Return [x, y] of the center of cell containing provided text 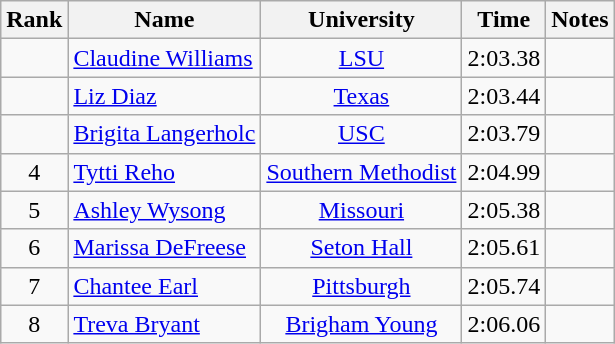
Southern Methodist [362, 172]
Ashley Wysong [164, 210]
Texas [362, 96]
University [362, 20]
8 [34, 324]
2:05.74 [504, 286]
Claudine Williams [164, 58]
2:06.06 [504, 324]
5 [34, 210]
Name [164, 20]
2:05.38 [504, 210]
2:03.44 [504, 96]
Marissa DeFreese [164, 248]
2:03.79 [504, 134]
Pittsburgh [362, 286]
Tytti Reho [164, 172]
Seton Hall [362, 248]
Liz Diaz [164, 96]
2:05.61 [504, 248]
LSU [362, 58]
Time [504, 20]
Notes [580, 20]
Brigita Langerholc [164, 134]
2:03.38 [504, 58]
Brigham Young [362, 324]
Rank [34, 20]
Treva Bryant [164, 324]
4 [34, 172]
Chantee Earl [164, 286]
2:04.99 [504, 172]
USC [362, 134]
6 [34, 248]
Missouri [362, 210]
7 [34, 286]
